Pinpoint the cell where the given text exists, returning its (x, y) midpoint coordinate. 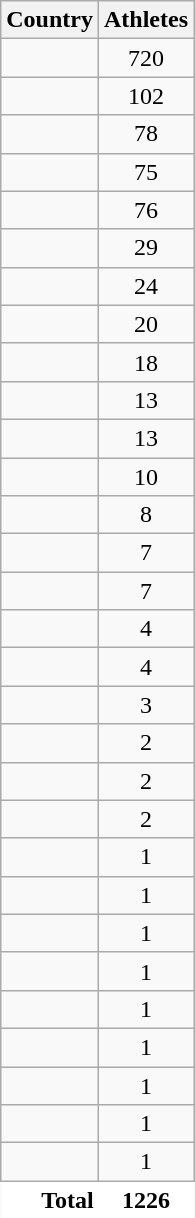
Total (50, 1200)
8 (146, 515)
3 (146, 705)
24 (146, 286)
76 (146, 210)
75 (146, 172)
18 (146, 362)
1226 (146, 1200)
78 (146, 134)
29 (146, 248)
Athletes (146, 20)
102 (146, 96)
20 (146, 324)
10 (146, 477)
Country (50, 20)
720 (146, 58)
